Return the (X, Y) coordinate for the center point of the cell that contains the specified text.  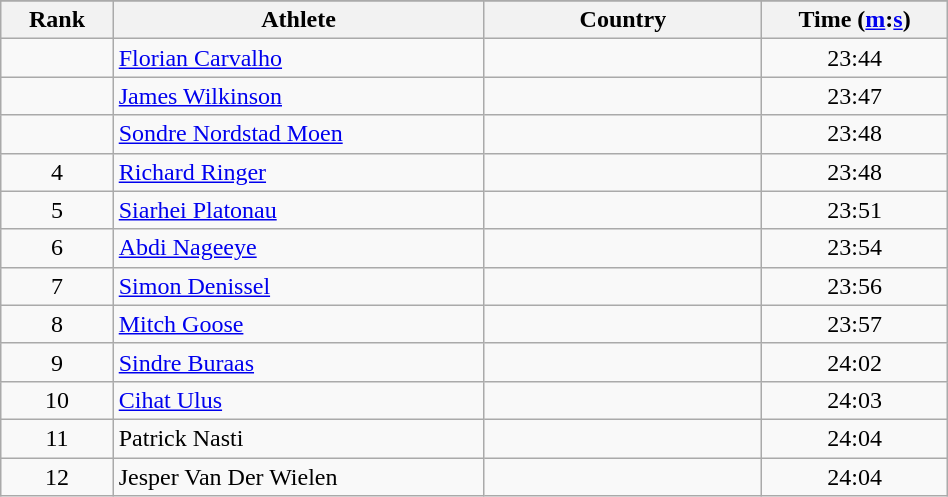
6 (57, 248)
Richard Ringer (298, 172)
11 (57, 438)
23:54 (854, 248)
Sindre Buraas (298, 362)
23:56 (854, 286)
10 (57, 400)
Florian Carvalho (298, 58)
Country (623, 20)
Sondre Nordstad Moen (298, 134)
Rank (57, 20)
Cihat Ulus (298, 400)
23:57 (854, 324)
Time (m:s) (854, 20)
Mitch Goose (298, 324)
Simon Denissel (298, 286)
9 (57, 362)
24:03 (854, 400)
23:44 (854, 58)
4 (57, 172)
Abdi Nageeye (298, 248)
James Wilkinson (298, 96)
24:02 (854, 362)
5 (57, 210)
Patrick Nasti (298, 438)
Jesper Van Der Wielen (298, 477)
12 (57, 477)
23:47 (854, 96)
Siarhei Platonau (298, 210)
8 (57, 324)
Athlete (298, 20)
23:51 (854, 210)
7 (57, 286)
